Search for the cell housing the specified text and yield its (x, y) center coordinate. 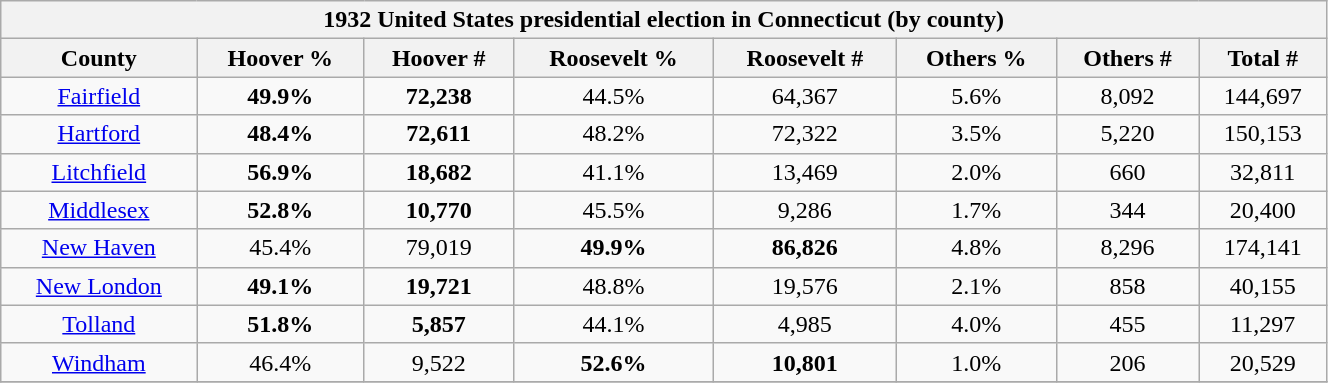
Tolland (99, 324)
4.0% (976, 324)
Fairfield (99, 96)
Hoover # (439, 58)
52.8% (280, 210)
1.0% (976, 362)
Hoover % (280, 58)
Middlesex (99, 210)
72,238 (439, 96)
8,092 (1128, 96)
2.0% (976, 172)
Total # (1263, 58)
9,522 (439, 362)
150,153 (1263, 134)
2.1% (976, 286)
1932 United States presidential election in Connecticut (by county) (664, 20)
20,400 (1263, 210)
Hartford (99, 134)
56.9% (280, 172)
18,682 (439, 172)
45.4% (280, 248)
46.4% (280, 362)
72,322 (804, 134)
64,367 (804, 96)
858 (1128, 286)
19,576 (804, 286)
Others % (976, 58)
45.5% (614, 210)
Roosevelt # (804, 58)
44.5% (614, 96)
4,985 (804, 324)
Others # (1128, 58)
County (99, 58)
144,697 (1263, 96)
10,801 (804, 362)
1.7% (976, 210)
49.1% (280, 286)
Litchfield (99, 172)
4.8% (976, 248)
48.8% (614, 286)
32,811 (1263, 172)
660 (1128, 172)
3.5% (976, 134)
Windham (99, 362)
206 (1128, 362)
48.4% (280, 134)
44.1% (614, 324)
86,826 (804, 248)
20,529 (1263, 362)
40,155 (1263, 286)
174,141 (1263, 248)
New Haven (99, 248)
Roosevelt % (614, 58)
New London (99, 286)
41.1% (614, 172)
72,611 (439, 134)
11,297 (1263, 324)
51.8% (280, 324)
344 (1128, 210)
5.6% (976, 96)
5,857 (439, 324)
52.6% (614, 362)
8,296 (1128, 248)
9,286 (804, 210)
5,220 (1128, 134)
13,469 (804, 172)
48.2% (614, 134)
455 (1128, 324)
19,721 (439, 286)
10,770 (439, 210)
79,019 (439, 248)
